Detect which cell encompasses the target text, then output its [x, y] center coordinate. 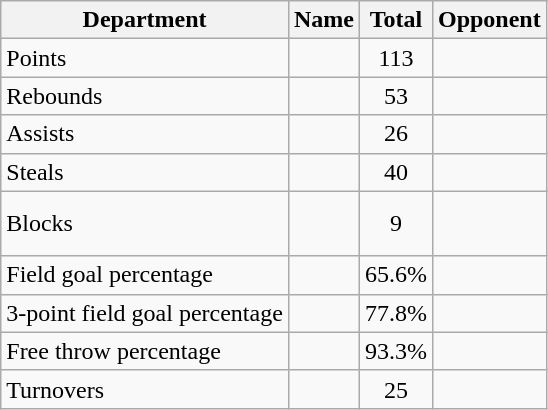
Rebounds [145, 96]
Department [145, 20]
Blocks [145, 224]
Assists [145, 134]
3-point field goal percentage [145, 313]
40 [396, 172]
26 [396, 134]
25 [396, 389]
113 [396, 58]
Opponent [489, 20]
77.8% [396, 313]
Points [145, 58]
Field goal percentage [145, 275]
Total [396, 20]
65.6% [396, 275]
Free throw percentage [145, 351]
9 [396, 224]
Turnovers [145, 389]
93.3% [396, 351]
Steals [145, 172]
53 [396, 96]
Name [324, 20]
